Locate the cell with the specified text and output its [x, y] center coordinate. 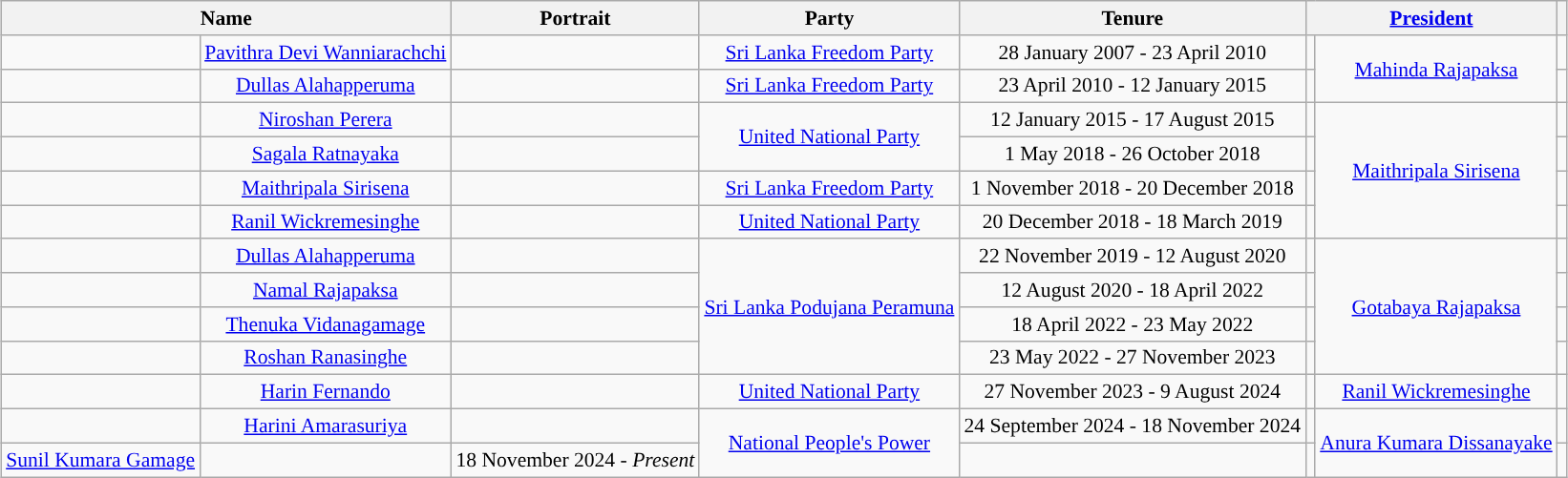
National People's Power [829, 443]
Party [829, 18]
President [1431, 18]
1 May 2018 - 26 October 2018 [1133, 154]
Niroshan Perera [325, 120]
Sri Lanka Podujana Peramuna [829, 306]
Harin Fernando [325, 392]
Namal Rajapaksa [325, 290]
Sagala Ratnayaka [325, 154]
27 November 2023 - 9 August 2024 [1133, 392]
Pavithra Devi Wanniarachchi [325, 52]
Sunil Kumara Gamage [100, 460]
Portrait [575, 18]
22 November 2019 - 12 August 2020 [1133, 256]
23 May 2022 - 27 November 2023 [1133, 358]
24 September 2024 - 18 November 2024 [1133, 426]
18 April 2022 - 23 May 2022 [1133, 323]
12 August 2020 - 18 April 2022 [1133, 290]
Roshan Ranasinghe [325, 358]
Gotabaya Rajapaksa [1436, 306]
Mahinda Rajapaksa [1436, 69]
Name [225, 18]
1 November 2018 - 20 December 2018 [1133, 188]
Thenuka Vidanagamage [325, 323]
Harini Amarasuriya [325, 426]
20 December 2018 - 18 March 2019 [1133, 221]
28 January 2007 - 23 April 2010 [1133, 52]
Anura Kumara Dissanayake [1436, 443]
Tenure [1133, 18]
12 January 2015 - 17 August 2015 [1133, 120]
18 November 2024 - Present [575, 460]
23 April 2010 - 12 January 2015 [1133, 86]
